Scan for the cell matching the given text and deliver its (x, y) coordinate at center. 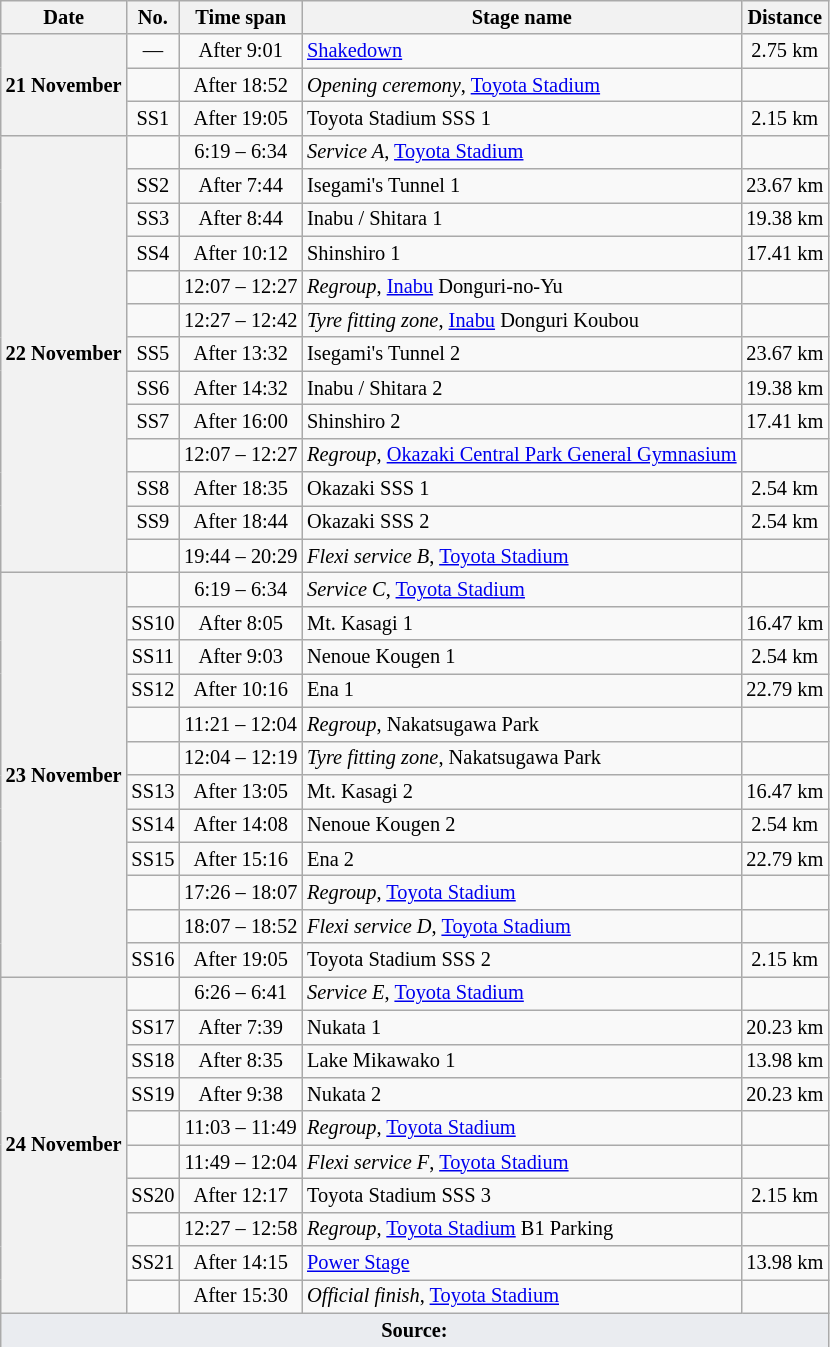
Service E, Toyota Stadium (522, 993)
Ena 2 (522, 859)
After 10:16 (240, 690)
Nukata 2 (522, 1094)
Shakedown (522, 51)
SS21 (152, 1263)
Flexi service B, Toyota Stadium (522, 556)
Opening ceremony, Toyota Stadium (522, 85)
Source: (414, 1330)
After 16:00 (240, 421)
After 14:08 (240, 825)
SS14 (152, 825)
Shinshiro 1 (522, 253)
SS17 (152, 1027)
SS15 (152, 859)
24 November (64, 1144)
After 7:39 (240, 1027)
Service C, Toyota Stadium (522, 589)
After 8:35 (240, 1061)
Flexi service F, Toyota Stadium (522, 1162)
Shinshiro 2 (522, 421)
Toyota Stadium SSS 3 (522, 1195)
Nenoue Kougen 1 (522, 657)
23 November (64, 774)
19:44 – 20:29 (240, 556)
Mt. Kasagi 2 (522, 791)
Tyre fitting zone, Inabu Donguri Koubou (522, 320)
After 18:35 (240, 489)
SS9 (152, 522)
After 15:30 (240, 1296)
SS2 (152, 186)
Nenoue Kougen 2 (522, 825)
18:07 – 18:52 (240, 926)
12:27 – 12:58 (240, 1229)
12:27 – 12:42 (240, 320)
2.75 km (784, 51)
After 18:44 (240, 522)
After 9:38 (240, 1094)
Power Stage (522, 1263)
Distance (784, 17)
SS1 (152, 118)
SS3 (152, 219)
SS11 (152, 657)
Regroup, Okazaki Central Park General Gymnasium (522, 455)
Regroup, Inabu Donguri-no-Yu (522, 287)
Toyota Stadium SSS 2 (522, 960)
After 7:44 (240, 186)
11:03 – 11:49 (240, 1128)
SS18 (152, 1061)
After 14:15 (240, 1263)
SS5 (152, 354)
Nukata 1 (522, 1027)
11:21 – 12:04 (240, 724)
After 15:16 (240, 859)
Time span (240, 17)
After 9:01 (240, 51)
Stage name (522, 17)
Service A, Toyota Stadium (522, 152)
SS6 (152, 388)
Okazaki SSS 2 (522, 522)
SS19 (152, 1094)
Inabu / Shitara 2 (522, 388)
SS12 (152, 690)
Ena 1 (522, 690)
After 18:52 (240, 85)
After 13:05 (240, 791)
Flexi service D, Toyota Stadium (522, 926)
After 8:44 (240, 219)
21 November (64, 84)
After 12:17 (240, 1195)
No. (152, 17)
After 9:03 (240, 657)
12:04 – 12:19 (240, 758)
6:26 – 6:41 (240, 993)
SS4 (152, 253)
Isegami's Tunnel 2 (522, 354)
11:49 – 12:04 (240, 1162)
Tyre fitting zone, Nakatsugawa Park (522, 758)
SS16 (152, 960)
Isegami's Tunnel 1 (522, 186)
SS10 (152, 623)
— (152, 51)
Date (64, 17)
After 14:32 (240, 388)
After 13:32 (240, 354)
SS13 (152, 791)
Official finish, Toyota Stadium (522, 1296)
SS8 (152, 489)
SS7 (152, 421)
Regroup, Nakatsugawa Park (522, 724)
SS20 (152, 1195)
Lake Mikawako 1 (522, 1061)
Toyota Stadium SSS 1 (522, 118)
After 10:12 (240, 253)
Okazaki SSS 1 (522, 489)
22 November (64, 354)
Inabu / Shitara 1 (522, 219)
Mt. Kasagi 1 (522, 623)
After 8:05 (240, 623)
Regroup, Toyota Stadium B1 Parking (522, 1229)
17:26 – 18:07 (240, 892)
